Return (x, y) of the center of cell containing provided text 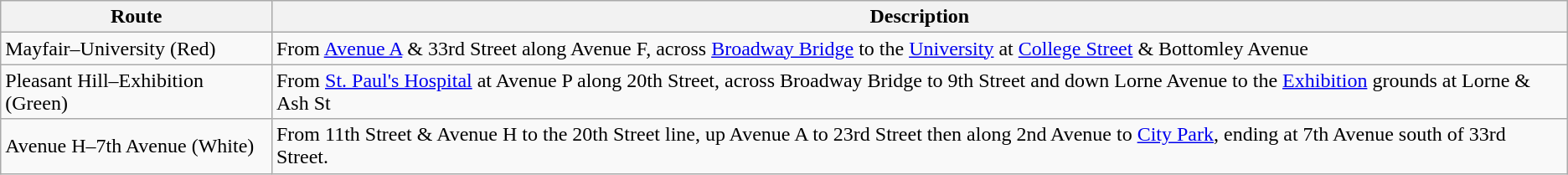
Mayfair–University (Red) (137, 49)
From Avenue A & 33rd Street along Avenue F, across Broadway Bridge to the University at College Street & Bottomley Avenue (920, 49)
Pleasant Hill–Exhibition (Green) (137, 92)
Description (920, 17)
Avenue H–7th Avenue (White) (137, 146)
Route (137, 17)
